Capture the cell that displays the provided text and extract its [x, y] central coordinate. 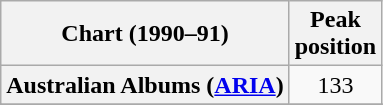
133 [335, 85]
Chart (1990–91) [145, 34]
Peakposition [335, 34]
Australian Albums (ARIA) [145, 85]
